Detect which cell encompasses the target text, then output its (X, Y) center coordinate. 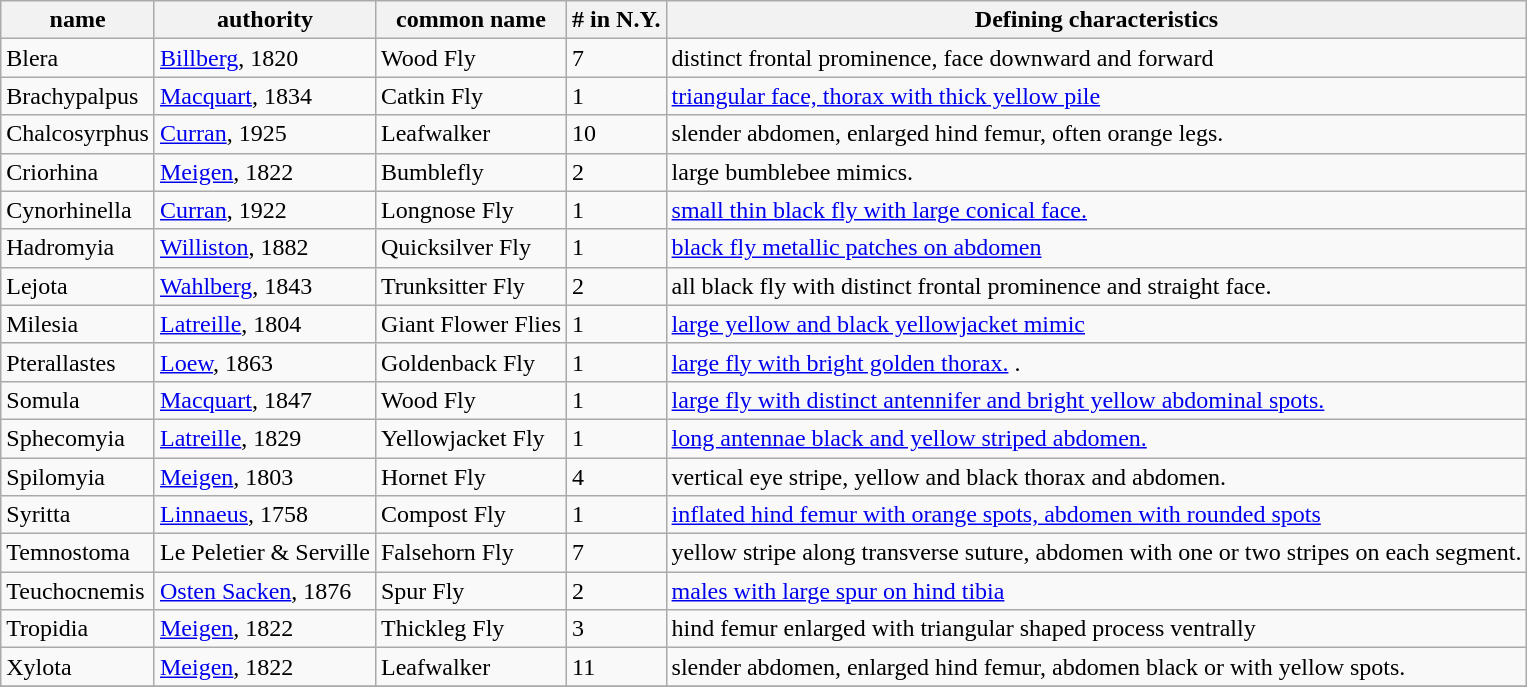
slender abdomen, enlarged hind femur, often orange legs. (1096, 134)
long antennae black and yellow striped abdomen. (1096, 438)
common name (470, 20)
large fly with distinct antennifer and bright yellow abdominal spots. (1096, 400)
Tropidia (78, 629)
Meigen, 1803 (264, 477)
Brachypalpus (78, 96)
yellow stripe along transverse suture, abdomen with one or two stripes on each segment. (1096, 553)
Macquart, 1834 (264, 96)
inflated hind femur with orange spots, abdomen with rounded spots (1096, 515)
large yellow and black yellowjacket mimic (1096, 324)
Somula (78, 400)
Linnaeus, 1758 (264, 515)
Hornet Fly (470, 477)
# in N.Y. (617, 20)
Pterallastes (78, 362)
Latreille, 1829 (264, 438)
authority (264, 20)
4 (617, 477)
Catkin Fly (470, 96)
Bumblefly (470, 172)
slender abdomen, enlarged hind femur, abdomen black or with yellow spots. (1096, 667)
large bumblebee mimics. (1096, 172)
Trunksitter Fly (470, 286)
Longnose Fly (470, 210)
Spur Fly (470, 591)
vertical eye stripe, yellow and black thorax and abdomen. (1096, 477)
Curran, 1925 (264, 134)
Williston, 1882 (264, 248)
hind femur enlarged with triangular shaped process ventrally (1096, 629)
Macquart, 1847 (264, 400)
name (78, 20)
Billberg, 1820 (264, 58)
Cynorhinella (78, 210)
black fly metallic patches on abdomen (1096, 248)
males with large spur on hind tibia (1096, 591)
Lejota (78, 286)
Thickleg Fly (470, 629)
Hadromyia (78, 248)
Falsehorn Fly (470, 553)
large fly with bright golden thorax. . (1096, 362)
Wahlberg, 1843 (264, 286)
Sphecomyia (78, 438)
Blera (78, 58)
Giant Flower Flies (470, 324)
10 (617, 134)
Compost Fly (470, 515)
Xylota (78, 667)
Curran, 1922 (264, 210)
all black fly with distinct frontal prominence and straight face. (1096, 286)
3 (617, 629)
Latreille, 1804 (264, 324)
Yellowjacket Fly (470, 438)
Chalcosyrphus (78, 134)
Goldenback Fly (470, 362)
Syritta (78, 515)
11 (617, 667)
Milesia (78, 324)
Le Peletier & Serville (264, 553)
Criorhina (78, 172)
distinct frontal prominence, face downward and forward (1096, 58)
small thin black fly with large conical face. (1096, 210)
Quicksilver Fly (470, 248)
Osten Sacken, 1876 (264, 591)
Spilomyia (78, 477)
Loew, 1863 (264, 362)
Temnostoma (78, 553)
triangular face, thorax with thick yellow pile (1096, 96)
Teuchocnemis (78, 591)
Defining characteristics (1096, 20)
